Return [X, Y] of the center of cell containing provided text 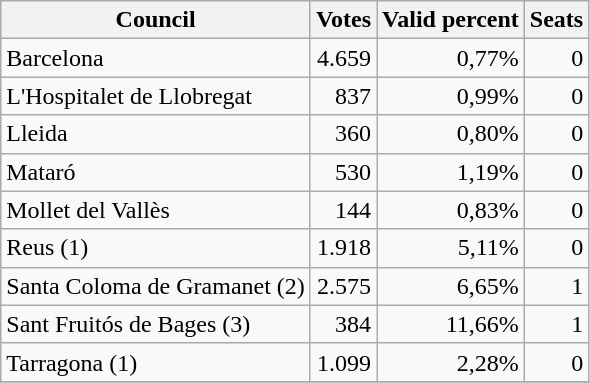
144 [343, 210]
Tarragona (1) [156, 362]
1.918 [343, 248]
1,19% [451, 172]
Mollet del Vallès [156, 210]
Valid percent [451, 20]
6,65% [451, 286]
837 [343, 96]
1.099 [343, 362]
4.659 [343, 58]
Seats [556, 20]
2,28% [451, 362]
2.575 [343, 286]
Mataró [156, 172]
0,77% [451, 58]
5,11% [451, 248]
L'Hospitalet de Llobregat [156, 96]
0,80% [451, 134]
Lleida [156, 134]
Council [156, 20]
530 [343, 172]
0,99% [451, 96]
384 [343, 324]
Santa Coloma de Gramanet (2) [156, 286]
Votes [343, 20]
0,83% [451, 210]
Sant Fruitós de Bages (3) [156, 324]
Reus (1) [156, 248]
11,66% [451, 324]
Barcelona [156, 58]
360 [343, 134]
